From the cell containing the given text, extract its center point as (x, y) coordinate. 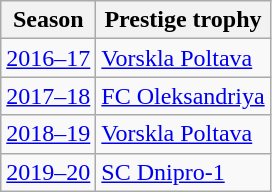
2019–20 (48, 172)
FC Oleksandriya (183, 96)
2018–19 (48, 134)
2017–18 (48, 96)
Prestige trophy (183, 20)
2016–17 (48, 58)
SC Dnipro-1 (183, 172)
Season (48, 20)
